Scan for the cell matching the given text and deliver its [X, Y] coordinate at center. 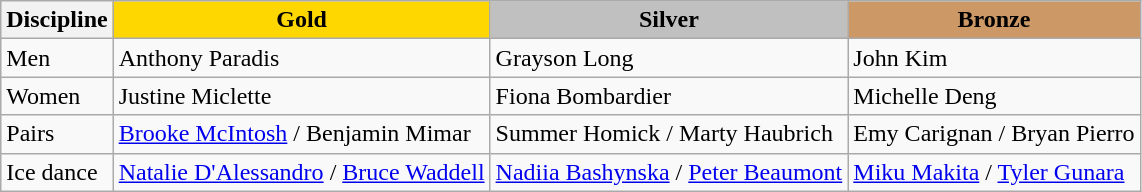
Miku Makita / Tyler Gunara [994, 172]
Gold [302, 20]
Bronze [994, 20]
Brooke McIntosh / Benjamin Mimar [302, 134]
Anthony Paradis [302, 58]
Silver [669, 20]
Women [57, 96]
Grayson Long [669, 58]
Emy Carignan / Bryan Pierro [994, 134]
Ice dance [57, 172]
Summer Homick / Marty Haubrich [669, 134]
Discipline [57, 20]
Justine Miclette [302, 96]
Men [57, 58]
Nadiia Bashynska / Peter Beaumont [669, 172]
Fiona Bombardier [669, 96]
Natalie D'Alessandro / Bruce Waddell [302, 172]
Pairs [57, 134]
John Kim [994, 58]
Michelle Deng [994, 96]
